Extract the [x, y] coordinate from the center of the cell holding the provided text.  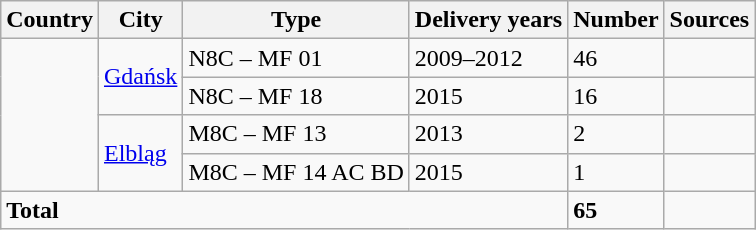
46 [616, 58]
Gdańsk [140, 77]
M8C – MF 14 AC BD [296, 172]
2 [616, 134]
1 [616, 172]
City [140, 20]
2009–2012 [488, 58]
Total [284, 210]
M8C – MF 13 [296, 134]
2013 [488, 134]
Elbląg [140, 153]
Delivery years [488, 20]
65 [616, 210]
N8C – MF 18 [296, 96]
Number [616, 20]
N8C – MF 01 [296, 58]
Sources [710, 20]
Country [50, 20]
Type [296, 20]
16 [616, 96]
